Return the [x, y] coordinate for the center point of the cell that contains the specified text.  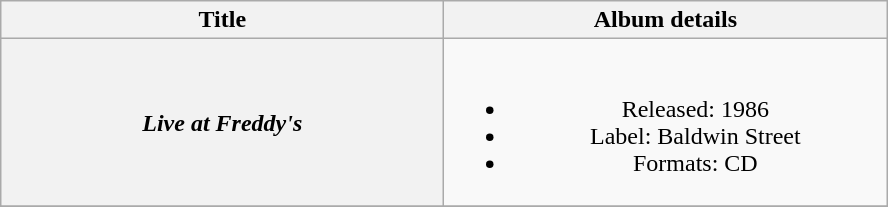
Title [222, 20]
Live at Freddy's [222, 122]
Released: 1986Label: Baldwin StreetFormats: CD [666, 122]
Album details [666, 20]
